Find where the given text appears and provide that cell's center as [X, Y] coordinate. 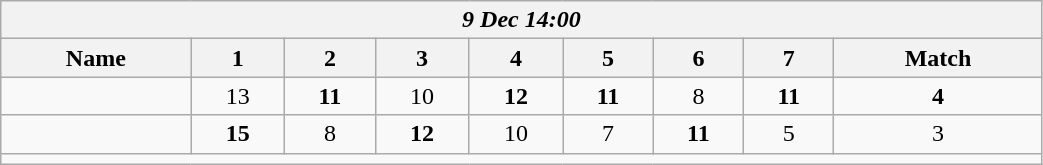
2 [330, 58]
Match [938, 58]
13 [238, 96]
6 [698, 58]
15 [238, 134]
1 [238, 58]
9 Dec 14:00 [522, 20]
Name [96, 58]
